For the text-containing cell, return its midpoint in [x, y] coordinate format. 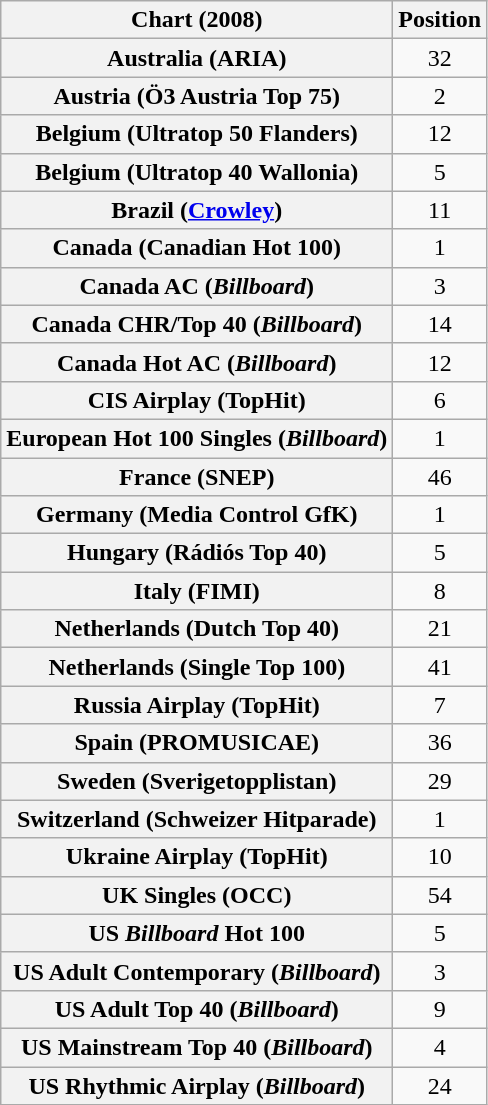
US Billboard Hot 100 [197, 933]
Netherlands (Dutch Top 40) [197, 629]
Canada AC (Billboard) [197, 286]
7 [440, 705]
2 [440, 96]
Switzerland (Schweizer Hitparade) [197, 819]
9 [440, 1009]
36 [440, 743]
US Rhythmic Airplay (Billboard) [197, 1085]
6 [440, 400]
Brazil (Crowley) [197, 210]
32 [440, 58]
Belgium (Ultratop 40 Wallonia) [197, 172]
29 [440, 781]
24 [440, 1085]
Sweden (Sverigetopplistan) [197, 781]
Canada (Canadian Hot 100) [197, 248]
Spain (PROMUSICAE) [197, 743]
Ukraine Airplay (TopHit) [197, 857]
Australia (ARIA) [197, 58]
Netherlands (Single Top 100) [197, 667]
Canada Hot AC (Billboard) [197, 362]
Russia Airplay (TopHit) [197, 705]
Italy (FIMI) [197, 591]
Canada CHR/Top 40 (Billboard) [197, 324]
14 [440, 324]
Position [440, 20]
US Mainstream Top 40 (Billboard) [197, 1047]
10 [440, 857]
46 [440, 477]
US Adult Top 40 (Billboard) [197, 1009]
Austria (Ö3 Austria Top 75) [197, 96]
54 [440, 895]
France (SNEP) [197, 477]
41 [440, 667]
21 [440, 629]
CIS Airplay (TopHit) [197, 400]
11 [440, 210]
4 [440, 1047]
Hungary (Rádiós Top 40) [197, 553]
8 [440, 591]
UK Singles (OCC) [197, 895]
Belgium (Ultratop 50 Flanders) [197, 134]
Chart (2008) [197, 20]
Germany (Media Control GfK) [197, 515]
US Adult Contemporary (Billboard) [197, 971]
European Hot 100 Singles (Billboard) [197, 438]
